Identify which cell holds the provided text, then report its (x, y) central coordinate. 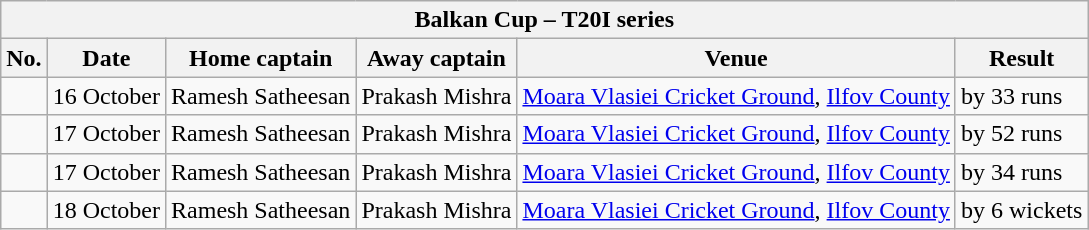
Venue (736, 58)
18 October (106, 210)
Balkan Cup – T20I series (544, 20)
Date (106, 58)
by 52 runs (1021, 134)
by 6 wickets (1021, 210)
by 34 runs (1021, 172)
Home captain (261, 58)
by 33 runs (1021, 96)
Result (1021, 58)
Away captain (436, 58)
16 October (106, 96)
No. (24, 58)
